Return (X, Y) of the center of cell containing provided text 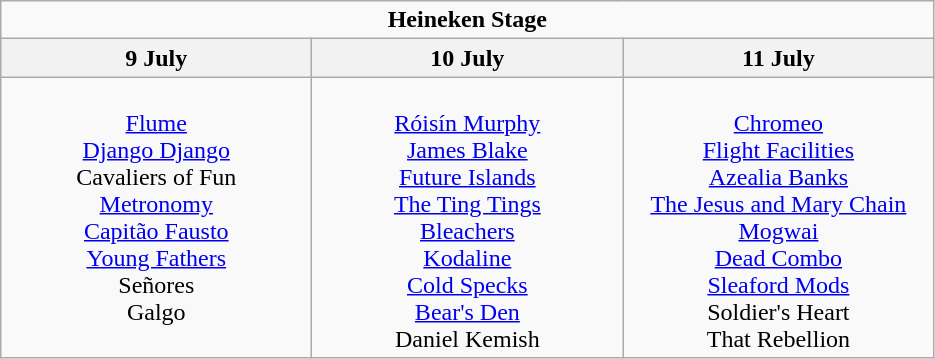
Heineken Stage (468, 20)
10 July (468, 58)
9 July (156, 58)
FlumeDjango DjangoCavaliers of FunMetronomyCapitão FaustoYoung FathersSeñoresGalgo (156, 218)
ChromeoFlight FacilitiesAzealia BanksThe Jesus and Mary ChainMogwaiDead ComboSleaford ModsSoldier's HeartThat Rebellion (778, 218)
11 July (778, 58)
Róisín MurphyJames BlakeFuture IslandsThe Ting TingsBleachersKodalineCold SpecksBear's DenDaniel Kemish (468, 218)
